Identify which cell holds the provided text, then report its [X, Y] central coordinate. 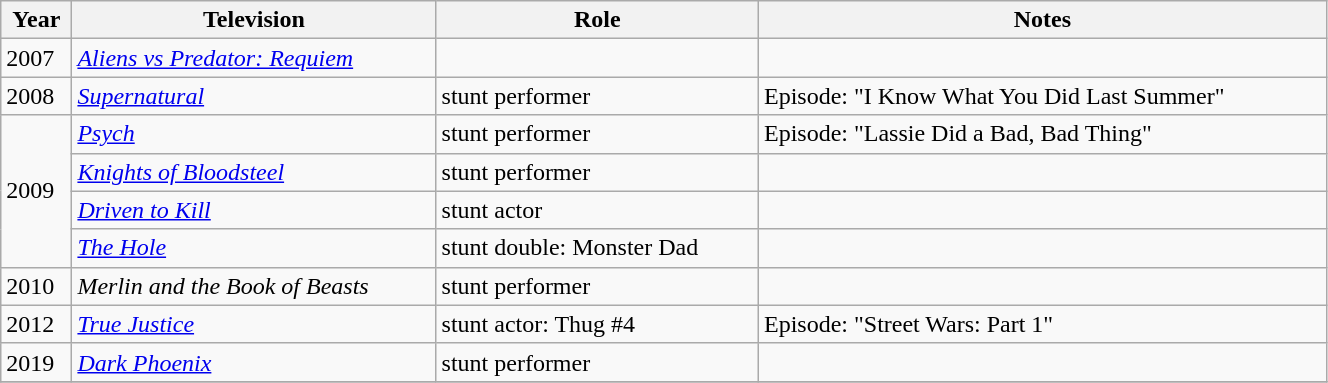
Merlin and the Book of Beasts [254, 286]
Television [254, 20]
2008 [36, 96]
Psych [254, 134]
stunt actor [597, 210]
Role [597, 20]
Dark Phoenix [254, 362]
Episode: "Lassie Did a Bad, Bad Thing" [1042, 134]
The Hole [254, 248]
2010 [36, 286]
Episode: "I Know What You Did Last Summer" [1042, 96]
Year [36, 20]
Notes [1042, 20]
stunt actor: Thug #4 [597, 324]
Aliens vs Predator: Requiem [254, 58]
Driven to Kill [254, 210]
stunt double: Monster Dad [597, 248]
2009 [36, 191]
Knights of Bloodsteel [254, 172]
True Justice [254, 324]
2019 [36, 362]
Episode: "Street Wars: Part 1" [1042, 324]
Supernatural [254, 96]
2012 [36, 324]
2007 [36, 58]
